Detect which cell encompasses the target text, then output its [x, y] center coordinate. 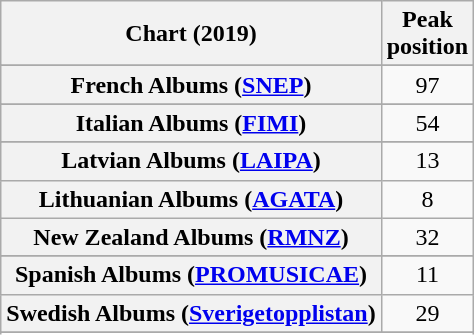
8 [427, 199]
13 [427, 161]
Peakposition [427, 34]
97 [427, 85]
32 [427, 237]
New Zealand Albums (RMNZ) [191, 237]
29 [427, 313]
54 [427, 123]
Swedish Albums (Sverigetopplistan) [191, 313]
Spanish Albums (PROMUSICAE) [191, 275]
Chart (2019) [191, 34]
11 [427, 275]
Lithuanian Albums (AGATA) [191, 199]
Italian Albums (FIMI) [191, 123]
French Albums (SNEP) [191, 85]
Latvian Albums (LAIPA) [191, 161]
